Locate the cell with the specified text and output its (X, Y) center coordinate. 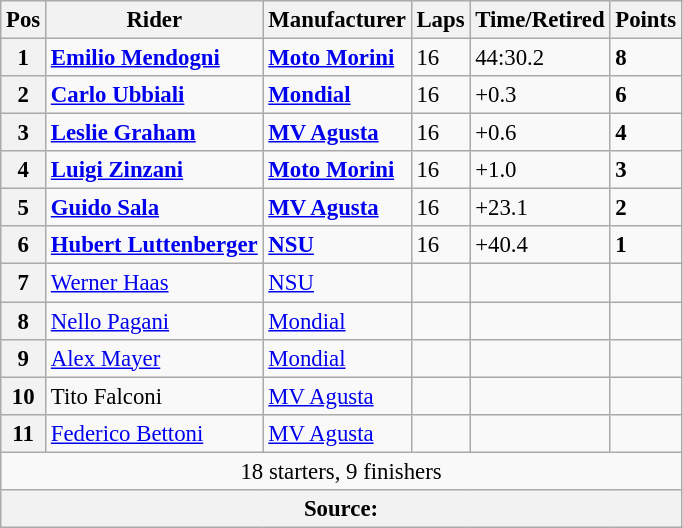
Laps (440, 20)
11 (24, 433)
Leslie Graham (155, 133)
+1.0 (540, 170)
+23.1 (540, 208)
Hubert Luttenberger (155, 245)
Time/Retired (540, 20)
+0.6 (540, 133)
+0.3 (540, 95)
Rider (155, 20)
Guido Sala (155, 208)
Nello Pagani (155, 321)
Carlo Ubbiali (155, 95)
5 (24, 208)
Werner Haas (155, 283)
Pos (24, 20)
Source: (342, 509)
Federico Bettoni (155, 433)
Emilio Mendogni (155, 58)
10 (24, 396)
Luigi Zinzani (155, 170)
44:30.2 (540, 58)
Tito Falconi (155, 396)
Manufacturer (337, 20)
Alex Mayer (155, 358)
18 starters, 9 finishers (342, 471)
9 (24, 358)
Points (646, 20)
7 (24, 283)
+40.4 (540, 245)
